Capture the cell that displays the provided text and extract its (X, Y) central coordinate. 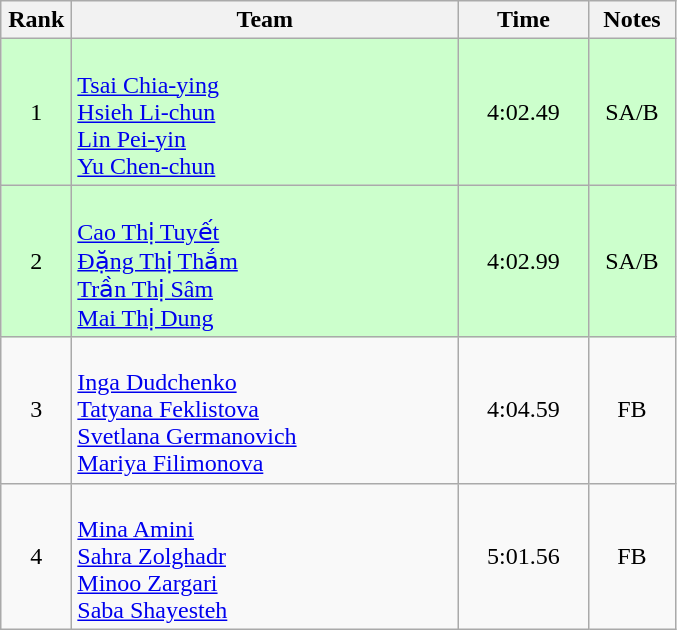
2 (36, 261)
Tsai Chia-yingHsieh Li-chunLin Pei-yinYu Chen-chun (265, 112)
Cao Thị TuyếtĐặng Thị ThắmTrần Thị SâmMai Thị Dung (265, 261)
4:04.59 (524, 410)
4:02.49 (524, 112)
Inga DudchenkoTatyana FeklistovaSvetlana GermanovichMariya Filimonova (265, 410)
Notes (632, 20)
Team (265, 20)
Mina AminiSahra ZolghadrMinoo ZargariSaba Shayesteh (265, 556)
4 (36, 556)
3 (36, 410)
Time (524, 20)
1 (36, 112)
4:02.99 (524, 261)
5:01.56 (524, 556)
Rank (36, 20)
